Search for the cell housing the specified text and yield its (X, Y) center coordinate. 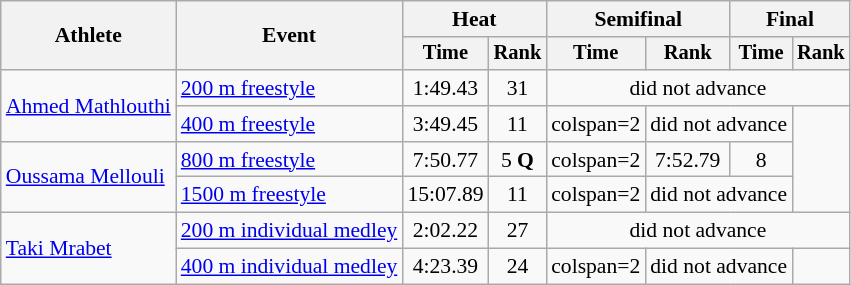
Final (790, 19)
Athlete (88, 36)
1:49.43 (445, 88)
8 (761, 160)
400 m individual medley (290, 267)
3:49.45 (445, 124)
Ahmed Mathlouthi (88, 106)
7:50.77 (445, 160)
2:02.22 (445, 231)
200 m individual medley (290, 231)
5 Q (518, 160)
Heat (474, 19)
Taki Mrabet (88, 248)
4:23.39 (445, 267)
31 (518, 88)
200 m freestyle (290, 88)
800 m freestyle (290, 160)
7:52.79 (688, 160)
Semifinal (638, 19)
24 (518, 267)
15:07.89 (445, 195)
27 (518, 231)
400 m freestyle (290, 124)
1500 m freestyle (290, 195)
Oussama Mellouli (88, 178)
Event (290, 36)
